Capture the cell that displays the provided text and extract its [x, y] central coordinate. 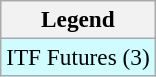
ITF Futures (3) [78, 57]
Legend [78, 19]
